Search for the cell housing the specified text and yield its [x, y] center coordinate. 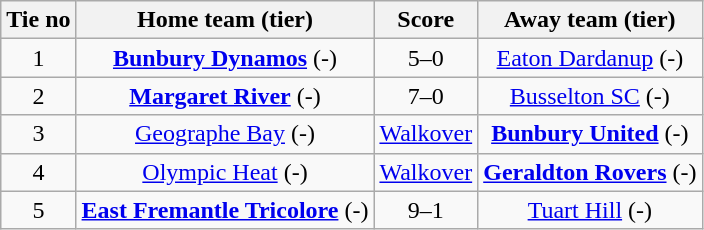
Away team (tier) [590, 20]
5 [38, 210]
Olympic Heat (-) [225, 172]
7–0 [426, 96]
Margaret River (-) [225, 96]
Score [426, 20]
Bunbury United (-) [590, 134]
5–0 [426, 58]
Tuart Hill (-) [590, 210]
3 [38, 134]
Eaton Dardanup (-) [590, 58]
Geographe Bay (-) [225, 134]
Bunbury Dynamos (-) [225, 58]
1 [38, 58]
Busselton SC (-) [590, 96]
4 [38, 172]
2 [38, 96]
Home team (tier) [225, 20]
Geraldton Rovers (-) [590, 172]
East Fremantle Tricolore (-) [225, 210]
9–1 [426, 210]
Tie no [38, 20]
